Capture the cell that displays the provided text and extract its (x, y) central coordinate. 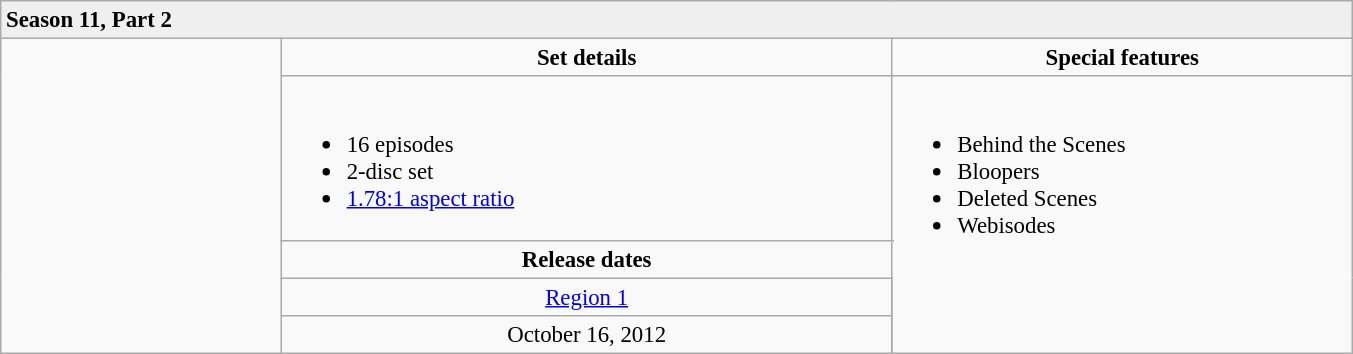
Behind the ScenesBloopersDeleted ScenesWebisodes (1122, 214)
Region 1 (586, 297)
Special features (1122, 58)
Set details (586, 58)
October 16, 2012 (586, 334)
Release dates (586, 259)
Season 11, Part 2 (677, 20)
16 episodes2-disc set1.78:1 aspect ratio (586, 158)
